Scan for the cell matching the given text and deliver its (x, y) coordinate at center. 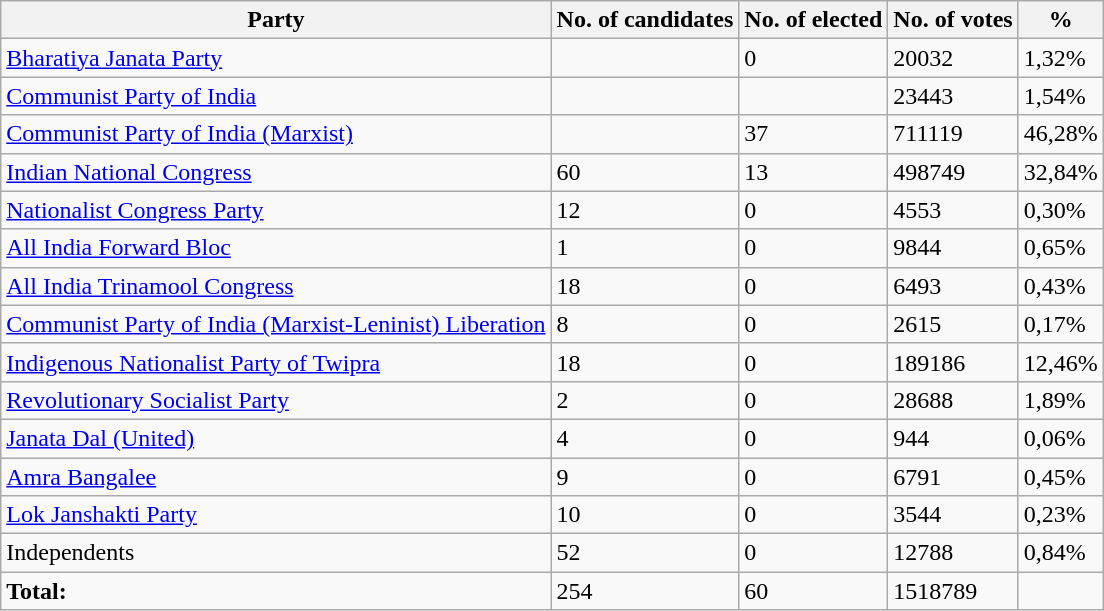
Independents (276, 553)
20032 (953, 58)
23443 (953, 96)
10 (645, 515)
1 (645, 248)
All India Trinamool Congress (276, 286)
Lok Janshakti Party (276, 515)
9844 (953, 248)
Indigenous Nationalist Party of Twipra (276, 362)
52 (645, 553)
2 (645, 400)
All India Forward Bloc (276, 248)
12,46% (1060, 362)
0,65% (1060, 248)
0,30% (1060, 210)
Nationalist Congress Party (276, 210)
46,28% (1060, 134)
No. of elected (814, 20)
254 (645, 591)
No. of candidates (645, 20)
Indian National Congress (276, 172)
Revolutionary Socialist Party (276, 400)
6791 (953, 477)
Communist Party of India (Marxist-Leninist) Liberation (276, 324)
% (1060, 20)
1,54% (1060, 96)
No. of votes (953, 20)
8 (645, 324)
37 (814, 134)
498749 (953, 172)
32,84% (1060, 172)
0,17% (1060, 324)
1518789 (953, 591)
12 (645, 210)
0,45% (1060, 477)
0,43% (1060, 286)
9 (645, 477)
4553 (953, 210)
0,06% (1060, 438)
1,89% (1060, 400)
189186 (953, 362)
3544 (953, 515)
Bharatiya Janata Party (276, 58)
711119 (953, 134)
0,84% (1060, 553)
Communist Party of India (276, 96)
Janata Dal (United) (276, 438)
2615 (953, 324)
13 (814, 172)
1,32% (1060, 58)
Communist Party of India (Marxist) (276, 134)
Party (276, 20)
944 (953, 438)
28688 (953, 400)
6493 (953, 286)
Amra Bangalee (276, 477)
Total: (276, 591)
0,23% (1060, 515)
4 (645, 438)
12788 (953, 553)
